Pinpoint the cell where the given text exists, returning its (X, Y) midpoint coordinate. 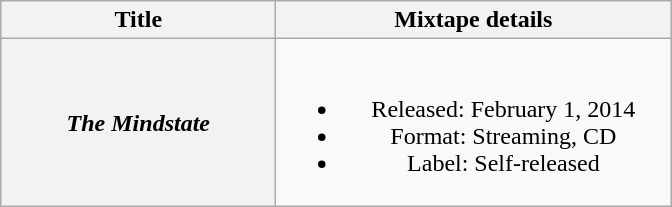
The Mindstate (138, 122)
Title (138, 20)
Mixtape details (474, 20)
Released: February 1, 2014Format: Streaming, CDLabel: Self-released (474, 122)
